Identify which cell holds the provided text, then report its [x, y] central coordinate. 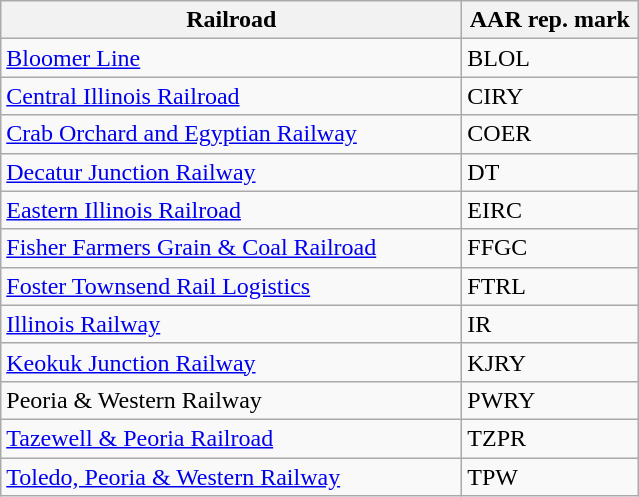
Central Illinois Railroad [232, 96]
Toledo, Peoria & Western Railway [232, 477]
DT [550, 172]
TZPR [550, 438]
Crab Orchard and Egyptian Railway [232, 134]
Decatur Junction Railway [232, 172]
Eastern Illinois Railroad [232, 210]
Keokuk Junction Railway [232, 362]
Tazewell & Peoria Railroad [232, 438]
Foster Townsend Rail Logistics [232, 286]
FTRL [550, 286]
FFGC [550, 248]
Railroad [232, 20]
Bloomer Line [232, 58]
Illinois Railway [232, 324]
CIRY [550, 96]
COER [550, 134]
Fisher Farmers Grain & Coal Railroad [232, 248]
KJRY [550, 362]
TPW [550, 477]
BLOL [550, 58]
AAR rep. mark [550, 20]
IR [550, 324]
EIRC [550, 210]
PWRY [550, 400]
Peoria & Western Railway [232, 400]
